Find where the given text appears and provide that cell's center as [x, y] coordinate. 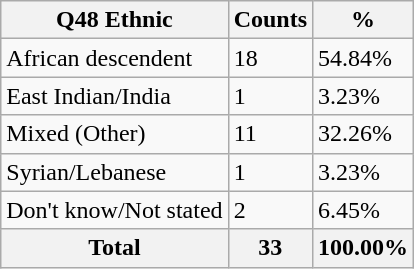
100.00% [364, 248]
Syrian/Lebanese [114, 172]
Mixed (Other) [114, 134]
African descendent [114, 58]
32.26% [364, 134]
18 [270, 58]
Counts [270, 20]
54.84% [364, 58]
Q48 Ethnic [114, 20]
Don't know/Not stated [114, 210]
% [364, 20]
33 [270, 248]
2 [270, 210]
Total [114, 248]
6.45% [364, 210]
11 [270, 134]
East Indian/India [114, 96]
